Detect which cell encompasses the target text, then output its [x, y] center coordinate. 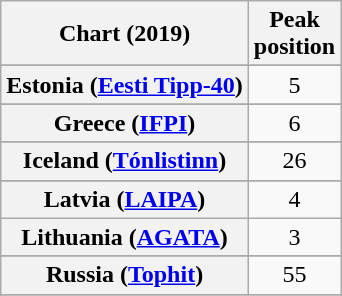
Iceland (Tónlistinn) [125, 161]
Estonia (Eesti Tipp-40) [125, 85]
26 [294, 161]
Greece (IFPI) [125, 123]
Chart (2019) [125, 34]
55 [294, 275]
6 [294, 123]
Lithuania (AGATA) [125, 237]
Peakposition [294, 34]
3 [294, 237]
Russia (Tophit) [125, 275]
4 [294, 199]
5 [294, 85]
Latvia (LAIPA) [125, 199]
